Identify which cell holds the provided text, then report its [X, Y] central coordinate. 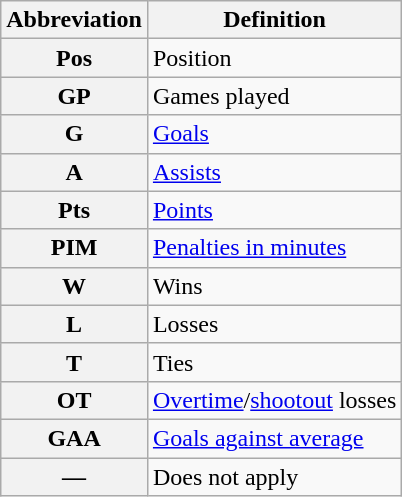
Assists [274, 172]
L [74, 324]
— [74, 477]
Ties [274, 362]
Definition [274, 20]
W [74, 286]
Overtime/shootout losses [274, 400]
Position [274, 58]
Goals [274, 134]
Pos [74, 58]
PIM [74, 248]
GAA [74, 438]
Abbreviation [74, 20]
OT [74, 400]
Does not apply [274, 477]
G [74, 134]
Penalties in minutes [274, 248]
Games played [274, 96]
GP [74, 96]
Goals against average [274, 438]
Wins [274, 286]
A [74, 172]
T [74, 362]
Losses [274, 324]
Pts [74, 210]
Points [274, 210]
